Find where the given text appears and provide that cell's center as [X, Y] coordinate. 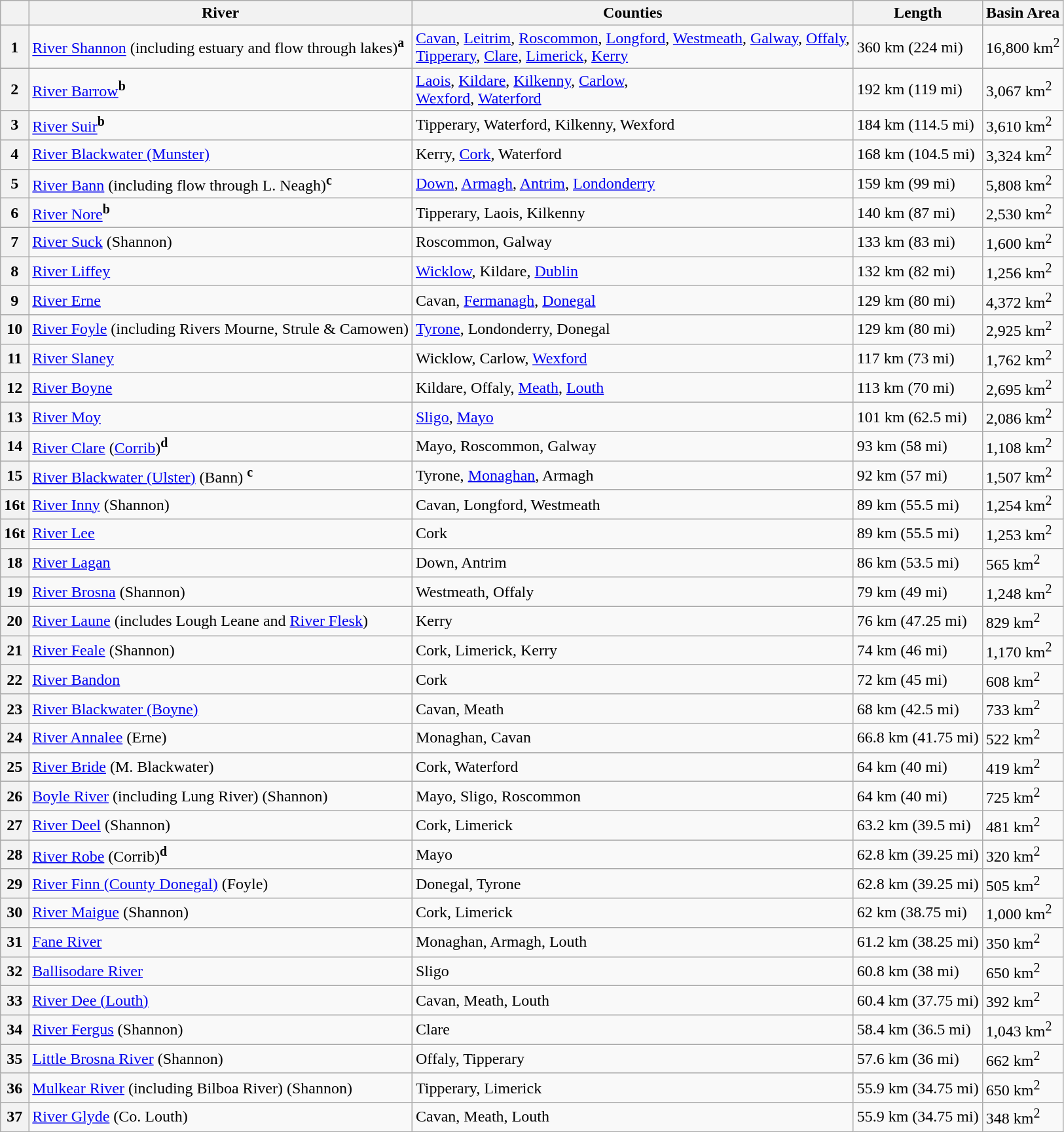
66.8 km (41.75 mi) [918, 739]
481 km2 [1023, 825]
2,086 km2 [1023, 416]
72 km (45 mi) [918, 680]
Westmeath, Offaly [633, 592]
419 km2 [1023, 767]
River Annalee (Erne) [221, 739]
Wicklow, Carlow, Wexford [633, 359]
733 km2 [1023, 708]
26 [14, 796]
21 [14, 651]
River Feale (Shannon) [221, 651]
132 km (82 mi) [918, 271]
79 km (49 mi) [918, 592]
River Noreb [221, 213]
River Blackwater (Munster) [221, 155]
18 [14, 563]
32 [14, 972]
63.2 km (39.5 mi) [918, 825]
1,253 km2 [1023, 534]
Tipperary, Waterford, Kilkenny, Wexford [633, 126]
Clare [633, 1029]
565 km2 [1023, 563]
1,248 km2 [1023, 592]
Cork, Waterford [633, 767]
7 [14, 242]
9 [14, 300]
Mayo, Roscommon, Galway [633, 447]
30 [14, 913]
68 km (42.5 mi) [918, 708]
Mayo [633, 855]
River Foyle (including Rivers Mourne, Strule & Camowen) [221, 330]
Laois, Kildare, Kilkenny, Carlow,Wexford, Waterford [633, 89]
140 km (87 mi) [918, 213]
3,324 km2 [1023, 155]
14 [14, 447]
2 [14, 89]
60.8 km (38 mi) [918, 972]
River Bride (M. Blackwater) [221, 767]
Counties [633, 13]
River Maigue (Shannon) [221, 913]
Sligo, Mayo [633, 416]
15 [14, 475]
River Bann (including flow through L. Neagh)c [221, 183]
1,000 km2 [1023, 913]
34 [14, 1029]
86 km (53.5 mi) [918, 563]
Basin Area [1023, 13]
25 [14, 767]
Sligo [633, 972]
River Boyne [221, 388]
16,800 km2 [1023, 47]
Cork, Limerick, Kerry [633, 651]
Down, Armagh, Antrim, Londonderry [633, 183]
3,067 km2 [1023, 89]
River Clare (Corrib)d [221, 447]
522 km2 [1023, 739]
57.6 km (36 mi) [918, 1059]
River Liffey [221, 271]
River Lagan [221, 563]
61.2 km (38.25 mi) [918, 941]
Kildare, Offaly, Meath, Louth [633, 388]
60.4 km (37.75 mi) [918, 1000]
11 [14, 359]
1 [14, 47]
13 [14, 416]
74 km (46 mi) [918, 651]
662 km2 [1023, 1059]
101 km (62.5 mi) [918, 416]
Length [918, 13]
133 km (83 mi) [918, 242]
829 km2 [1023, 621]
Monaghan, Armagh, Louth [633, 941]
1,762 km2 [1023, 359]
36 [14, 1088]
River Finn (County Donegal) (Foyle) [221, 884]
Little Brosna River (Shannon) [221, 1059]
350 km2 [1023, 941]
76 km (47.25 mi) [918, 621]
River Glyde (Co. Louth) [221, 1117]
31 [14, 941]
Tipperary, Limerick [633, 1088]
4 [14, 155]
3,610 km2 [1023, 126]
River Bandon [221, 680]
Donegal, Tyrone [633, 884]
5,808 km2 [1023, 183]
Kerry [633, 621]
River Barrowb [221, 89]
28 [14, 855]
117 km (73 mi) [918, 359]
Cavan, Meath [633, 708]
360 km (224 mi) [918, 47]
Tyrone, Monaghan, Armagh [633, 475]
River Deel (Shannon) [221, 825]
Monaghan, Cavan [633, 739]
392 km2 [1023, 1000]
River Fergus (Shannon) [221, 1029]
113 km (70 mi) [918, 388]
62 km (38.75 mi) [918, 913]
River Lee [221, 534]
Cavan, Longford, Westmeath [633, 504]
192 km (119 mi) [918, 89]
6 [14, 213]
29 [14, 884]
River Erne [221, 300]
River Shannon (including estuary and flow through lakes)a [221, 47]
1,170 km2 [1023, 651]
93 km (58 mi) [918, 447]
24 [14, 739]
10 [14, 330]
Roscommon, Galway [633, 242]
River Brosna (Shannon) [221, 592]
1,256 km2 [1023, 271]
1,043 km2 [1023, 1029]
3 [14, 126]
27 [14, 825]
348 km2 [1023, 1117]
Tyrone, Londonderry, Donegal [633, 330]
Fane River [221, 941]
1,507 km2 [1023, 475]
River Laune (includes Lough Leane and River Flesk) [221, 621]
Mayo, Sligo, Roscommon [633, 796]
River Suck (Shannon) [221, 242]
Kerry, Cork, Waterford [633, 155]
37 [14, 1117]
Wicklow, Kildare, Dublin [633, 271]
Ballisodare River [221, 972]
19 [14, 592]
22 [14, 680]
Offaly, Tipperary [633, 1059]
Mulkear River (including Bilboa River) (Shannon) [221, 1088]
92 km (57 mi) [918, 475]
River Slaney [221, 359]
35 [14, 1059]
4,372 km2 [1023, 300]
1,254 km2 [1023, 504]
1,108 km2 [1023, 447]
Cavan, Fermanagh, Donegal [633, 300]
Boyle River (including Lung River) (Shannon) [221, 796]
2,925 km2 [1023, 330]
2,530 km2 [1023, 213]
608 km2 [1023, 680]
33 [14, 1000]
River Inny (Shannon) [221, 504]
River Moy [221, 416]
River Suirb [221, 126]
Cavan, Leitrim, Roscommon, Longford, Westmeath, Galway, Offaly,Tipperary, Clare, Limerick, Kerry [633, 47]
20 [14, 621]
168 km (104.5 mi) [918, 155]
River Robe (Corrib)d [221, 855]
Down, Antrim [633, 563]
184 km (114.5 mi) [918, 126]
58.4 km (36.5 mi) [918, 1029]
320 km2 [1023, 855]
12 [14, 388]
River Blackwater (Boyne) [221, 708]
1,600 km2 [1023, 242]
Tipperary, Laois, Kilkenny [633, 213]
2,695 km2 [1023, 388]
8 [14, 271]
725 km2 [1023, 796]
505 km2 [1023, 884]
River Blackwater (Ulster) (Bann) c [221, 475]
River [221, 13]
23 [14, 708]
5 [14, 183]
River Dee (Louth) [221, 1000]
159 km (99 mi) [918, 183]
